Determine the [X, Y] coordinate at the center of the cell enclosing the given text.  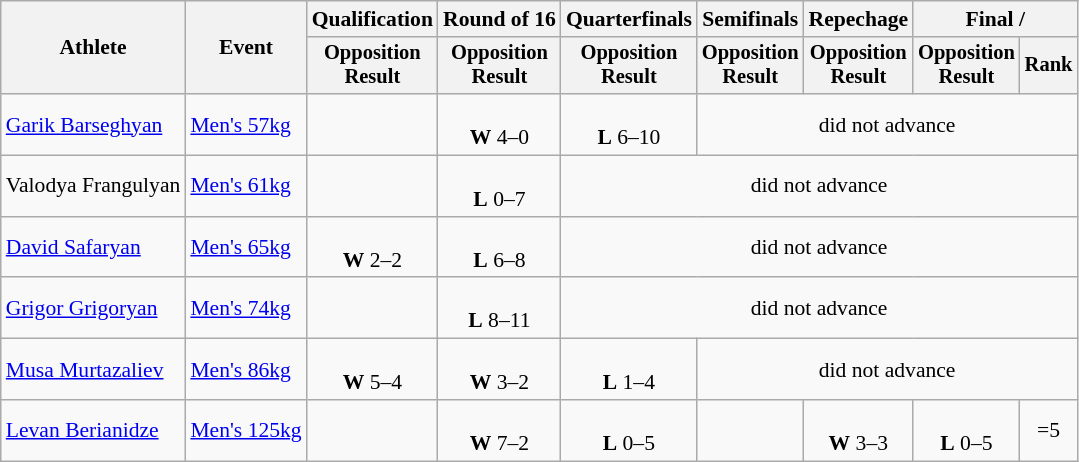
Men's 74kg [246, 308]
Men's 65kg [246, 248]
Men's 86kg [246, 370]
L 6–10 [629, 124]
Quarterfinals [629, 19]
Grigor Grigoryan [94, 308]
Round of 16 [500, 19]
Levan Berianidze [94, 430]
W 5–4 [372, 370]
W 3–3 [858, 430]
L 1–4 [629, 370]
Musa Murtazaliev [94, 370]
L 6–8 [500, 248]
Rank [1049, 66]
Valodya Frangulyan [94, 186]
Qualification [372, 19]
W 2–2 [372, 248]
W 3–2 [500, 370]
W 4–0 [500, 124]
Event [246, 48]
Athlete [94, 48]
Semifinals [750, 19]
Men's 61kg [246, 186]
L 0–7 [500, 186]
Repechage [858, 19]
David Safaryan [94, 248]
Garik Barseghyan [94, 124]
W 7–2 [500, 430]
Men's 57kg [246, 124]
=5 [1049, 430]
L 8–11 [500, 308]
Final / [995, 19]
Men's 125kg [246, 430]
